Identify which cell holds the provided text, then report its [x, y] central coordinate. 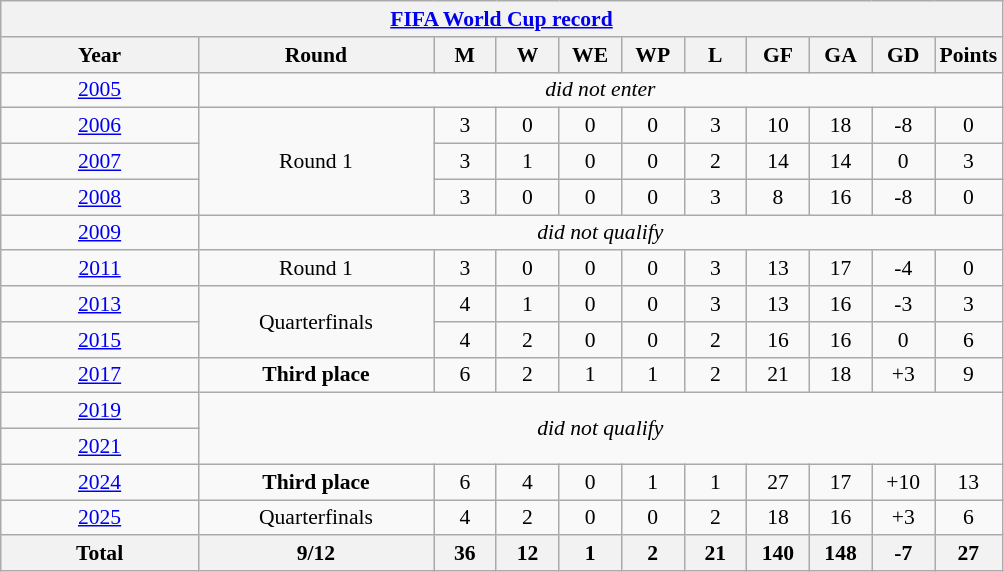
M [466, 55]
9/12 [316, 554]
W [528, 55]
9 [968, 375]
2009 [100, 233]
2008 [100, 197]
2007 [100, 162]
2005 [100, 90]
Year [100, 55]
2019 [100, 411]
did not enter [600, 90]
GF [778, 55]
Points [968, 55]
12 [528, 554]
10 [778, 126]
2013 [100, 304]
GD [904, 55]
148 [840, 554]
-7 [904, 554]
Round [316, 55]
GA [840, 55]
2006 [100, 126]
+10 [904, 482]
140 [778, 554]
36 [466, 554]
FIFA World Cup record [502, 19]
2017 [100, 375]
Total [100, 554]
L [716, 55]
2011 [100, 269]
2021 [100, 447]
WP [652, 55]
-3 [904, 304]
WE [590, 55]
8 [778, 197]
-4 [904, 269]
2025 [100, 518]
2015 [100, 340]
2024 [100, 482]
